Find where the given text appears and provide that cell's center as [x, y] coordinate. 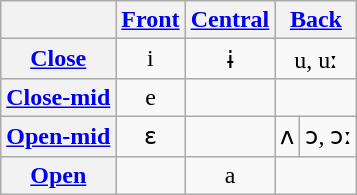
i [150, 59]
Front [150, 20]
Close-mid [58, 97]
Open [58, 175]
ʌ [288, 136]
Close [58, 59]
u, uː [316, 59]
ɛ [150, 136]
Central [230, 20]
e [150, 97]
Open-mid [58, 136]
Back [316, 20]
ɨ [230, 59]
ɔ, ɔː [328, 136]
a [230, 175]
